Provide the [x, y] coordinate of the cell's center where the given text is located.  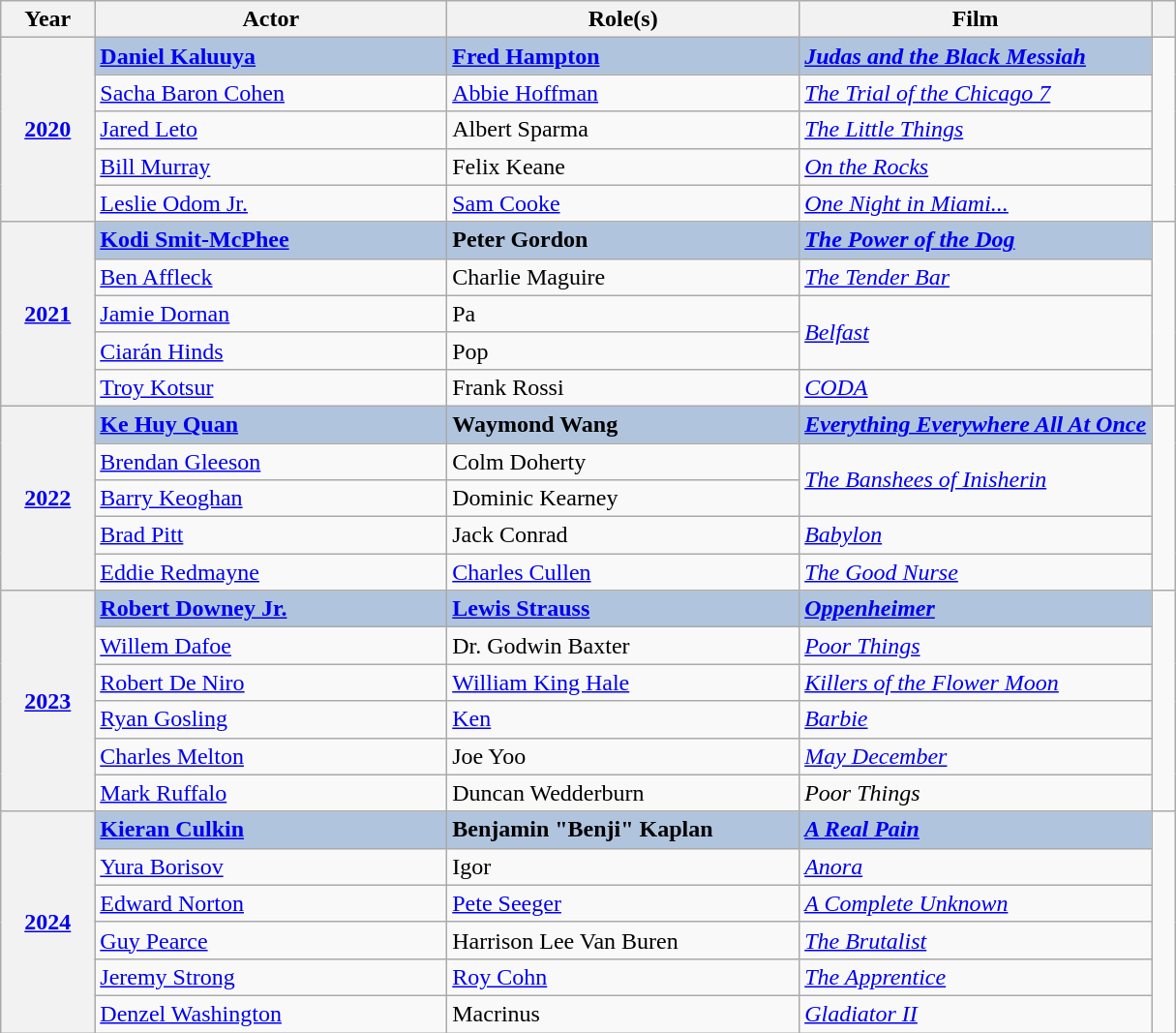
Robert De Niro [271, 683]
Daniel Kaluuya [271, 56]
Dr. Godwin Baxter [623, 646]
2023 [48, 701]
Duncan Wedderburn [623, 793]
Edward Norton [271, 903]
Bill Murray [271, 167]
Eddie Redmayne [271, 572]
Lewis Strauss [623, 609]
Barbie [976, 719]
Gladiator II [976, 1014]
Felix Keane [623, 167]
Igor [623, 866]
Waymond Wang [623, 424]
The Trial of the Chicago 7 [976, 93]
The Brutalist [976, 940]
Role(s) [623, 19]
Robert Downey Jr. [271, 609]
Charles Melton [271, 756]
The Little Things [976, 130]
Jeremy Strong [271, 977]
Jared Leto [271, 130]
Leslie Odom Jr. [271, 203]
Killers of the Flower Moon [976, 683]
Denzel Washington [271, 1014]
Yura Borisov [271, 866]
2021 [48, 314]
The Good Nurse [976, 572]
Fred Hampton [623, 56]
Film [976, 19]
The Tender Bar [976, 277]
Macrinus [623, 1014]
A Real Pain [976, 830]
Sacha Baron Cohen [271, 93]
Pop [623, 350]
Peter Gordon [623, 240]
Charles Cullen [623, 572]
Brad Pitt [271, 535]
The Banshees of Inisherin [976, 480]
Mark Ruffalo [271, 793]
Ken [623, 719]
Babylon [976, 535]
Guy Pearce [271, 940]
Frank Rossi [623, 387]
Anora [976, 866]
On the Rocks [976, 167]
Abbie Hoffman [623, 93]
Colm Doherty [623, 462]
Brendan Gleeson [271, 462]
Everything Everywhere All At Once [976, 424]
Judas and the Black Messiah [976, 56]
Ryan Gosling [271, 719]
Barry Keoghan [271, 499]
Sam Cooke [623, 203]
2020 [48, 130]
Roy Cohn [623, 977]
Year [48, 19]
Actor [271, 19]
A Complete Unknown [976, 903]
Ben Affleck [271, 277]
Dominic Kearney [623, 499]
Troy Kotsur [271, 387]
Pa [623, 314]
William King Hale [623, 683]
The Power of the Dog [976, 240]
Harrison Lee Van Buren [623, 940]
Ke Huy Quan [271, 424]
Pete Seeger [623, 903]
Ciarán Hinds [271, 350]
Kodi Smit-McPhee [271, 240]
One Night in Miami... [976, 203]
2022 [48, 498]
The Apprentice [976, 977]
Kieran Culkin [271, 830]
Joe Yoo [623, 756]
Benjamin "Benji" Kaplan [623, 830]
May December [976, 756]
Oppenheimer [976, 609]
Albert Sparma [623, 130]
Jack Conrad [623, 535]
Jamie Dornan [271, 314]
Belfast [976, 332]
CODA [976, 387]
Charlie Maguire [623, 277]
Willem Dafoe [271, 646]
2024 [48, 922]
